Output the [x, y] coordinate of the center of the cell containing the given text.  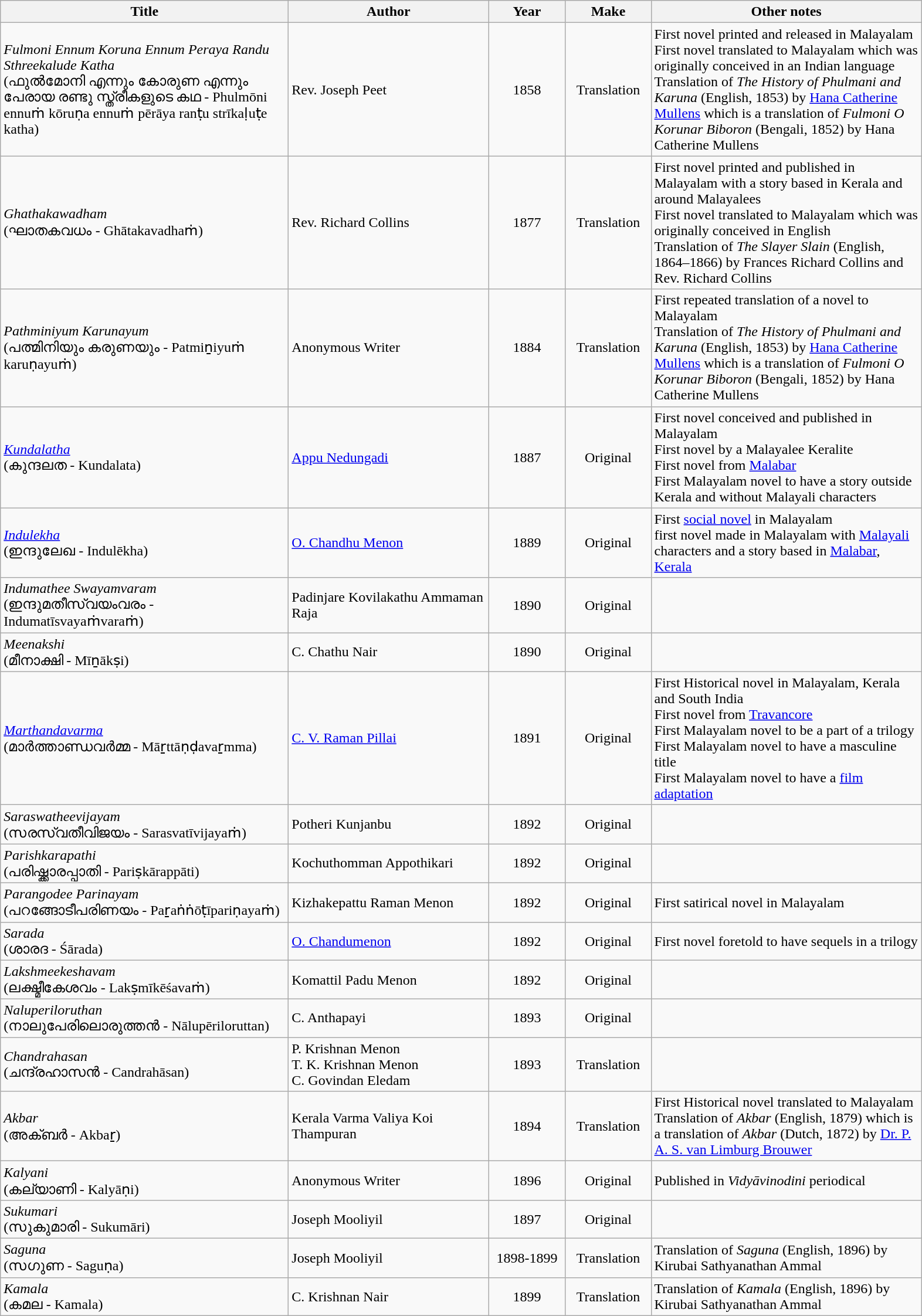
C. Chathu Nair [388, 652]
1858 [527, 89]
Kundalatha(കുന്ദലത - Kundalata) [144, 457]
1884 [527, 348]
First satirical novel in Malayalam [786, 902]
Potheri Kunjanbu [388, 825]
Kochuthomman Appothikari [388, 863]
Meenakshi(മീനാക്ഷി - Mīṉākṣi) [144, 652]
1891 [527, 738]
Sarada(ശാരദ - Śārada) [144, 941]
Appu Nedungadi [388, 457]
1897 [527, 1219]
P. Krishnan MenonT. K. Krishnan MenonC. Govindan Eledam [388, 1064]
Parishkarapathi(പരിഷ്ക്കാരപ്പാതി - Pariṣkārappāti) [144, 863]
Pathminiyum Karunayum(പത്മിനിയും കരുണയും - Patmiṉiyuṁ karuṇayuṁ) [144, 348]
1896 [527, 1181]
First social novel in Malayalamfirst novel made in Malayalam with Malayali characters and a story based in Malabar, Kerala [786, 543]
Kizhakepattu Raman Menon [388, 902]
Marthandavarma(മാർത്താണ്ഡവർമ്മ - Māṟttāṇḍavaṟmma) [144, 738]
1887 [527, 457]
1894 [527, 1126]
Saguna(സഗുണ - Saguṇa) [144, 1257]
Translation of Saguna (English, 1896) by Kirubai Sathyanathan Ammal [786, 1257]
Kerala Varma Valiya Koi Thampuran [388, 1126]
O. Chandumenon [388, 941]
1899 [527, 1296]
Naluperiloruthan(നാലുപേരിലൊരുത്തൻ - Nālupēriloruttan) [144, 1018]
1898-1899 [527, 1257]
Author [388, 12]
C. Krishnan Nair [388, 1296]
Lakshmeekeshavam(ലക്ഷ്മീകേശവം - Lakṣmīkēśavaṁ) [144, 979]
Kamala(കമല - Kamala) [144, 1296]
Year [527, 12]
Make [608, 12]
Sukumari(സുകുമാരി - Sukumāri) [144, 1219]
O. Chandhu Menon [388, 543]
Chandrahasan(ചന്ദ്രഹാസൻ - Candrahāsan) [144, 1064]
Parangodee Parinayam(പറങ്ങോടീപരിണയം - Paṟaṅṅōṭīpariṇayaṁ) [144, 902]
1889 [527, 543]
Akbar(അക്ബർ - Akbaṟ) [144, 1126]
Rev. Joseph Peet [388, 89]
Indulekha(ഇന്ദുലേഖ - Indulēkha) [144, 543]
Kalyani(കല്യാണി - Kalyāṇi) [144, 1181]
Published in Vidyāvinodini periodical [786, 1181]
Ghathakawadham(ഘാതകവധം - Ghātakavadhaṁ) [144, 223]
Indumathee Swayamvaram(ഇന്ദുമതീസ്വയംവരം - Indumatīsvayaṁvaraṁ) [144, 605]
First novel foretold to have sequels in a trilogy [786, 941]
C. V. Raman Pillai [388, 738]
Translation of Kamala (English, 1896) by Kirubai Sathyanathan Ammal [786, 1296]
Rev. Richard Collins [388, 223]
Other notes [786, 12]
Komattil Padu Menon [388, 979]
Saraswatheevijayam(സരസ്വതീവിജയം - Sarasvatīvijayaṁ) [144, 825]
C. Anthapayi [388, 1018]
Title [144, 12]
1877 [527, 223]
Padinjare Kovilakathu Ammaman Raja [388, 605]
